Output the (X, Y) coordinate of the center of the cell containing the given text.  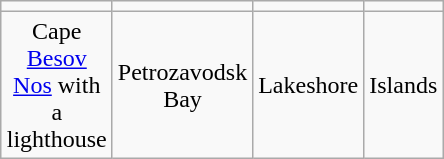
Lakeshore (308, 85)
Islands (404, 85)
Petrozavodsk Bay (182, 85)
Cape Besov Nos with a lighthouse (56, 85)
